Capture the cell that displays the provided text and extract its [X, Y] central coordinate. 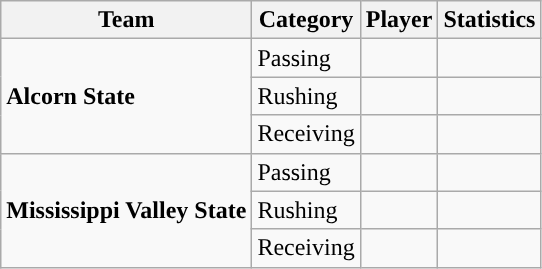
Category [306, 20]
Player [399, 20]
Alcorn State [126, 96]
Mississippi Valley State [126, 210]
Team [126, 20]
Statistics [490, 20]
